Determine the [x, y] coordinate at the center of the cell enclosing the given text.  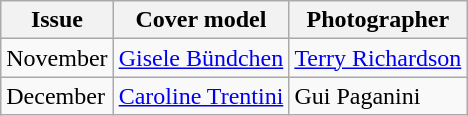
Photographer [378, 20]
Gisele Bündchen [201, 58]
November [57, 58]
Terry Richardson [378, 58]
Issue [57, 20]
Caroline Trentini [201, 96]
Cover model [201, 20]
December [57, 96]
Gui Paganini [378, 96]
